Find where the given text appears and provide that cell's center as [x, y] coordinate. 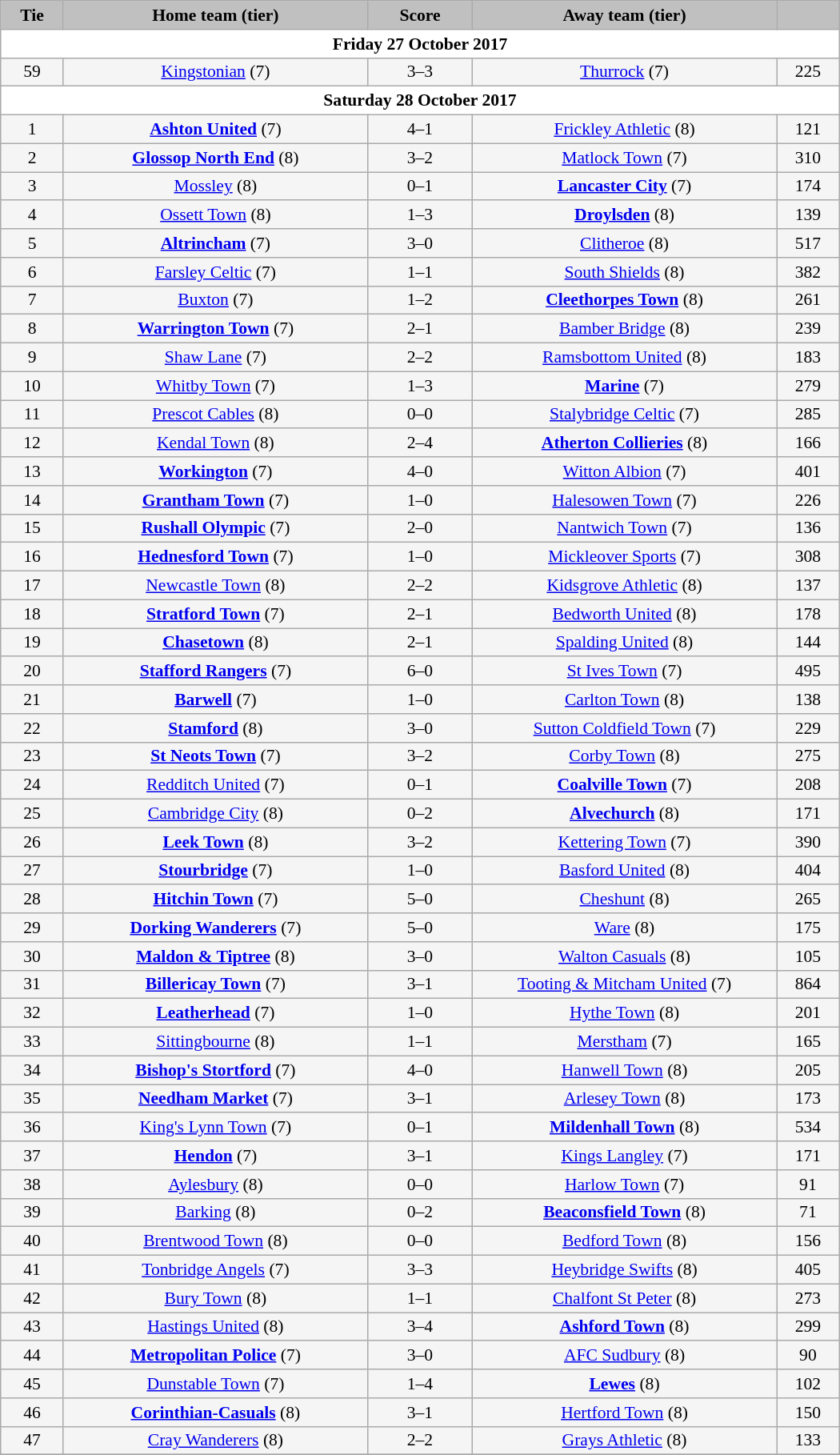
Hitchin Town (7) [215, 900]
St Neots Town (7) [215, 756]
39 [32, 1212]
Hythe Town (8) [625, 1013]
32 [32, 1013]
139 [808, 215]
2 [32, 158]
Basford United (8) [625, 871]
Mildenhall Town (8) [625, 1128]
17 [32, 586]
15 [32, 528]
Ossett Town (8) [215, 215]
138 [808, 699]
Witton Albion (7) [625, 471]
Chalfont St Peter (8) [625, 1298]
Bishop's Stortford (7) [215, 1070]
34 [32, 1070]
Kettering Town (7) [625, 842]
Friday 27 October 2017 [420, 44]
1–4 [419, 1384]
3–4 [419, 1327]
38 [32, 1184]
Kidsgrove Athletic (8) [625, 586]
495 [808, 671]
20 [32, 671]
534 [808, 1128]
Hastings United (8) [215, 1327]
Grays Athletic (8) [625, 1441]
Glossop North End (8) [215, 158]
Home team (tier) [215, 15]
178 [808, 614]
137 [808, 586]
405 [808, 1270]
Bedford Town (8) [625, 1241]
Tonbridge Angels (7) [215, 1270]
Bamber Bridge (8) [625, 329]
382 [808, 272]
Brentwood Town (8) [215, 1241]
31 [32, 984]
Sutton Coldfield Town (7) [625, 728]
Hednesford Town (7) [215, 557]
Corinthian-Casuals (8) [215, 1413]
Corby Town (8) [625, 756]
Cheshunt (8) [625, 900]
864 [808, 984]
225 [808, 72]
265 [808, 900]
285 [808, 415]
36 [32, 1128]
47 [32, 1441]
2–4 [419, 443]
Ashford Town (8) [625, 1327]
401 [808, 471]
24 [32, 785]
46 [32, 1413]
Cambridge City (8) [215, 814]
144 [808, 643]
Score [419, 15]
Chasetown (8) [215, 643]
45 [32, 1384]
174 [808, 186]
Walton Casuals (8) [625, 956]
Grantham Town (7) [215, 500]
4 [32, 215]
8 [32, 329]
South Shields (8) [625, 272]
Merstham (7) [625, 1042]
Lancaster City (7) [625, 186]
Needham Market (7) [215, 1099]
Bedworth United (8) [625, 614]
41 [32, 1270]
16 [32, 557]
Shaw Lane (7) [215, 358]
Warrington Town (7) [215, 329]
Kendal Town (8) [215, 443]
21 [32, 699]
90 [808, 1356]
Kings Langley (7) [625, 1156]
29 [32, 928]
121 [808, 130]
308 [808, 557]
Stourbridge (7) [215, 871]
Buxton (7) [215, 300]
Barking (8) [215, 1212]
404 [808, 871]
43 [32, 1327]
23 [32, 756]
Spalding United (8) [625, 643]
35 [32, 1099]
275 [808, 756]
Stafford Rangers (7) [215, 671]
AFC Sudbury (8) [625, 1356]
Stratford Town (7) [215, 614]
42 [32, 1298]
Heybridge Swifts (8) [625, 1270]
Alvechurch (8) [625, 814]
Harlow Town (7) [625, 1184]
5 [32, 243]
1 [32, 130]
40 [32, 1241]
Redditch United (7) [215, 785]
Hanwell Town (8) [625, 1070]
Saturday 28 October 2017 [420, 101]
Thurrock (7) [625, 72]
Maldon & Tiptree (8) [215, 956]
59 [32, 72]
173 [808, 1099]
19 [32, 643]
Cleethorpes Town (8) [625, 300]
226 [808, 500]
136 [808, 528]
Arlesey Town (8) [625, 1099]
Hendon (7) [215, 1156]
Bury Town (8) [215, 1298]
18 [32, 614]
44 [32, 1356]
299 [808, 1327]
Ware (8) [625, 928]
166 [808, 443]
Hertford Town (8) [625, 1413]
Sittingbourne (8) [215, 1042]
Coalville Town (7) [625, 785]
Prescot Cables (8) [215, 415]
Frickley Athletic (8) [625, 130]
Mickleover Sports (7) [625, 557]
25 [32, 814]
13 [32, 471]
26 [32, 842]
28 [32, 900]
Rushall Olympic (7) [215, 528]
37 [32, 1156]
6 [32, 272]
Ashton United (7) [215, 130]
102 [808, 1384]
229 [808, 728]
310 [808, 158]
Barwell (7) [215, 699]
Billericay Town (7) [215, 984]
Stamford (8) [215, 728]
14 [32, 500]
Metropolitan Police (7) [215, 1356]
3 [32, 186]
205 [808, 1070]
Lewes (8) [625, 1384]
Beaconsfield Town (8) [625, 1212]
150 [808, 1413]
Kingstonian (7) [215, 72]
208 [808, 785]
Stalybridge Celtic (7) [625, 415]
22 [32, 728]
165 [808, 1042]
273 [808, 1298]
Marine (7) [625, 386]
Nantwich Town (7) [625, 528]
71 [808, 1212]
261 [808, 300]
Atherton Collieries (8) [625, 443]
1–2 [419, 300]
Away team (tier) [625, 15]
183 [808, 358]
156 [808, 1241]
Whitby Town (7) [215, 386]
517 [808, 243]
Halesowen Town (7) [625, 500]
Leek Town (8) [215, 842]
Matlock Town (7) [625, 158]
Aylesbury (8) [215, 1184]
King's Lynn Town (7) [215, 1128]
Newcastle Town (8) [215, 586]
105 [808, 956]
Farsley Celtic (7) [215, 272]
133 [808, 1441]
Workington (7) [215, 471]
175 [808, 928]
279 [808, 386]
4–1 [419, 130]
10 [32, 386]
St Ives Town (7) [625, 671]
9 [32, 358]
239 [808, 329]
Ramsbottom United (8) [625, 358]
Altrincham (7) [215, 243]
Leatherhead (7) [215, 1013]
7 [32, 300]
Carlton Town (8) [625, 699]
12 [32, 443]
Dunstable Town (7) [215, 1384]
27 [32, 871]
Droylsden (8) [625, 215]
6–0 [419, 671]
11 [32, 415]
2–0 [419, 528]
Clitheroe (8) [625, 243]
Cray Wanderers (8) [215, 1441]
390 [808, 842]
Mossley (8) [215, 186]
Tooting & Mitcham United (7) [625, 984]
Tie [32, 15]
Dorking Wanderers (7) [215, 928]
201 [808, 1013]
30 [32, 956]
91 [808, 1184]
33 [32, 1042]
